Output the [X, Y] coordinate of the center of the cell containing the given text.  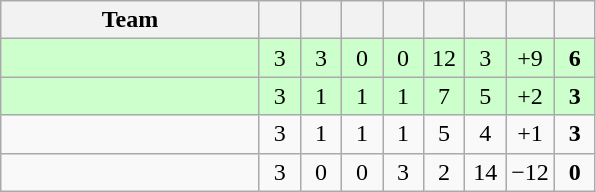
12 [444, 58]
+1 [530, 134]
4 [486, 134]
+9 [530, 58]
14 [486, 172]
2 [444, 172]
−12 [530, 172]
6 [574, 58]
Team [130, 20]
7 [444, 96]
+2 [530, 96]
